Return (X, Y) of the center of cell containing provided text 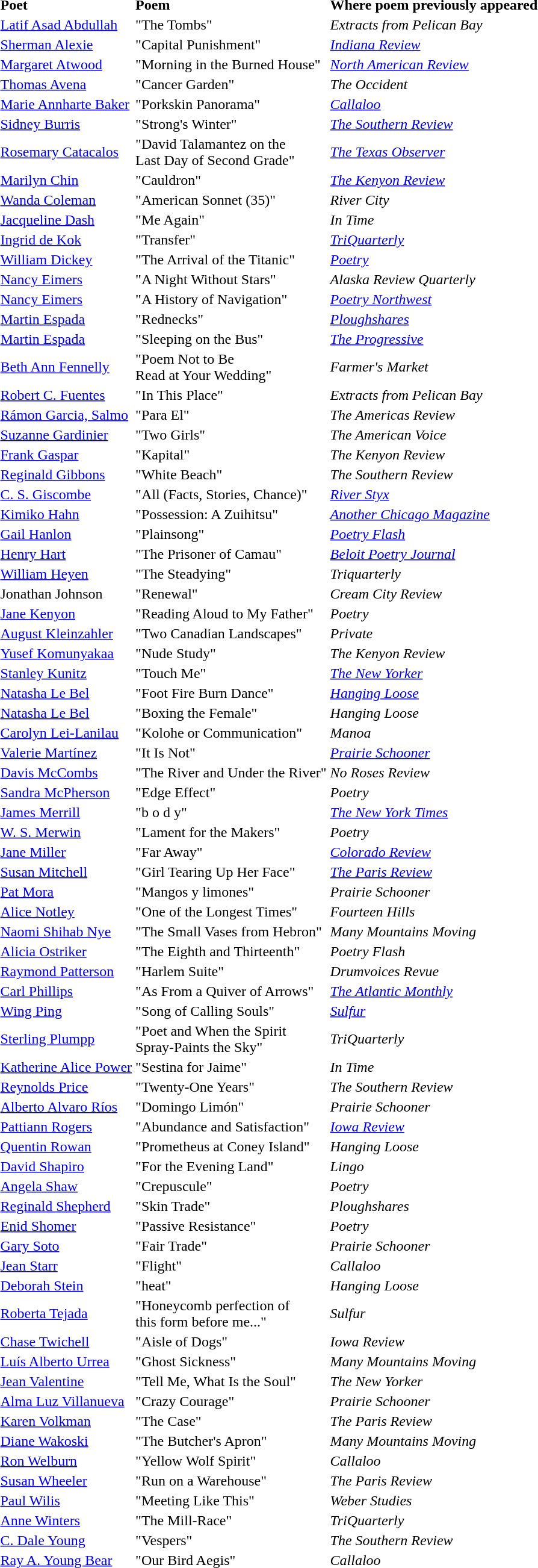
"A Night Without Stars" (231, 279)
"In This Place" (231, 395)
"Rednecks" (231, 319)
"Kolohe or Communication" (231, 733)
"Domingo Limón" (231, 1107)
"Aisle of Dogs" (231, 1342)
"Ghost Sickness" (231, 1361)
"Crazy Courage" (231, 1401)
"Plainsong" (231, 534)
"Twenty-One Years" (231, 1087)
"Two Girls" (231, 435)
"Porkskin Panorama" (231, 104)
"The Eighth and Thirteenth" (231, 951)
"Tell Me, What Is the Soul" (231, 1381)
"The Mill-Race" (231, 1520)
"Honeycomb perfection of this form before me..." (231, 1314)
"All (Facts, Stories, Chance)" (231, 494)
"Possession: A Zuihitsu" (231, 514)
"Run on a Warehouse" (231, 1481)
"Morning in the Burned House" (231, 64)
"Strong's Winter" (231, 124)
"Mangos y limones" (231, 892)
"White Beach" (231, 474)
"Skin Trade" (231, 1206)
"American Sonnet (35)" (231, 200)
"The Tombs" (231, 25)
"The Small Vases from Hebron" (231, 932)
"Prometheus at Coney Island" (231, 1146)
"A History of Navigation" (231, 299)
"Meeting Like This" (231, 1501)
"Nude Study" (231, 653)
"Song of Calling Souls" (231, 1011)
"Para El" (231, 415)
"Sestina for Jaime" (231, 1067)
"Edge Effect" (231, 792)
"Capital Punishment" (231, 45)
"heat" (231, 1286)
"Boxing the Female" (231, 713)
"Poem Not to Be Read at Your Wedding" (231, 367)
"For the Evening Land" (231, 1166)
"Fair Trade" (231, 1246)
"The Butcher's Apron" (231, 1441)
"Transfer" (231, 240)
"As From a Quiver of Arrows" (231, 991)
"Sleeping on the Bus" (231, 339)
"Poet and When the Spirit Spray-Paints the Sky" (231, 1039)
"Yellow Wolf Spirit" (231, 1461)
"Me Again" (231, 220)
"Reading Aloud to My Father" (231, 614)
"Abundance and Satisfaction" (231, 1127)
"Girl Tearing Up Her Face" (231, 872)
"The Arrival of the Titanic" (231, 260)
"The River and Under the River" (231, 773)
"Cauldron" (231, 180)
"Kapital" (231, 455)
"One of the Longest Times" (231, 912)
"It Is Not" (231, 753)
"The Prisoner of Camau" (231, 554)
"Far Away" (231, 852)
"b o d y" (231, 812)
"Vespers" (231, 1540)
"Foot Fire Burn Dance" (231, 693)
"The Case" (231, 1421)
"Passive Resistance" (231, 1226)
"Touch Me" (231, 673)
"Flight" (231, 1266)
"Lament for the Makers" (231, 832)
"Two Canadian Landscapes" (231, 633)
"Harlem Suite" (231, 971)
"David Talamantez on the Last Day of Second Grade" (231, 152)
"Renewal" (231, 594)
"Crepuscule" (231, 1186)
"The Steadying" (231, 574)
"Cancer Garden" (231, 84)
